Identify which cell holds the provided text, then report its [x, y] central coordinate. 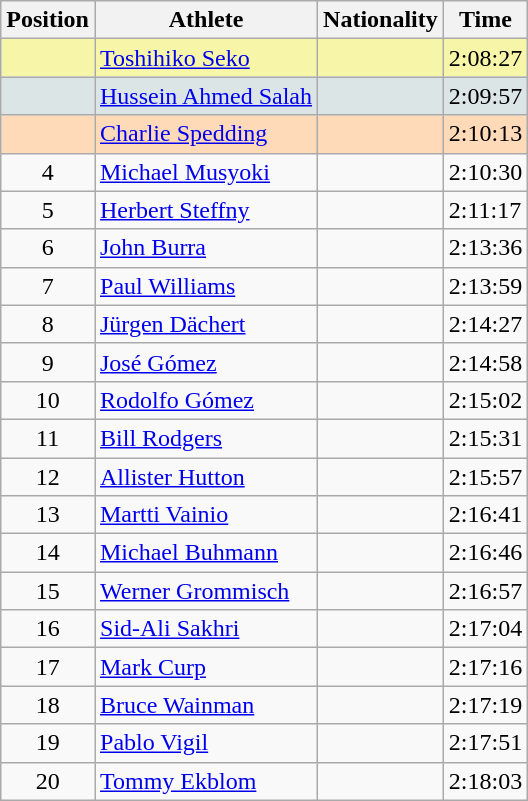
José Gómez [206, 362]
14 [48, 553]
15 [48, 591]
Michael Musyoki [206, 172]
John Burra [206, 248]
8 [48, 324]
2:17:51 [485, 743]
11 [48, 438]
Martti Vainio [206, 515]
19 [48, 743]
17 [48, 667]
Hussein Ahmed Salah [206, 96]
18 [48, 705]
2:16:41 [485, 515]
Werner Grommisch [206, 591]
2:13:59 [485, 286]
2:16:46 [485, 553]
Tommy Ekblom [206, 781]
2:13:36 [485, 248]
2:16:57 [485, 591]
2:17:16 [485, 667]
2:15:57 [485, 477]
2:14:27 [485, 324]
Bill Rodgers [206, 438]
Allister Hutton [206, 477]
2:10:30 [485, 172]
2:08:27 [485, 58]
2:09:57 [485, 96]
Position [48, 20]
Bruce Wainman [206, 705]
Toshihiko Seko [206, 58]
Herbert Steffny [206, 210]
13 [48, 515]
2:17:04 [485, 629]
2:10:13 [485, 134]
16 [48, 629]
10 [48, 400]
Pablo Vigil [206, 743]
Sid-Ali Sakhri [206, 629]
5 [48, 210]
2:17:19 [485, 705]
4 [48, 172]
Jürgen Dächert [206, 324]
7 [48, 286]
12 [48, 477]
2:11:17 [485, 210]
9 [48, 362]
20 [48, 781]
2:14:58 [485, 362]
Athlete [206, 20]
Mark Curp [206, 667]
Charlie Spedding [206, 134]
6 [48, 248]
Nationality [381, 20]
2:15:02 [485, 400]
2:15:31 [485, 438]
Time [485, 20]
Paul Williams [206, 286]
2:18:03 [485, 781]
Rodolfo Gómez [206, 400]
Michael Buhmann [206, 553]
